Locate the cell with the specified text and output its (X, Y) center coordinate. 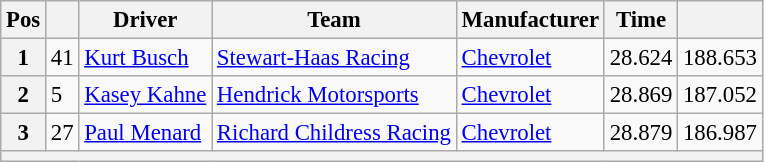
Kurt Busch (146, 58)
Hendrick Motorsports (334, 95)
Richard Childress Racing (334, 133)
1 (24, 58)
Driver (146, 20)
27 (62, 133)
5 (62, 95)
188.653 (720, 58)
28.624 (640, 58)
28.869 (640, 95)
Kasey Kahne (146, 95)
Manufacturer (530, 20)
41 (62, 58)
186.987 (720, 133)
Paul Menard (146, 133)
2 (24, 95)
187.052 (720, 95)
Stewart-Haas Racing (334, 58)
Time (640, 20)
28.879 (640, 133)
3 (24, 133)
Team (334, 20)
Pos (24, 20)
